Return the (x, y) coordinate for the center point of the cell that contains the specified text.  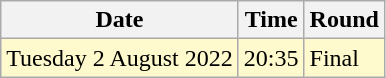
Time (271, 20)
Tuesday 2 August 2022 (120, 58)
20:35 (271, 58)
Final (344, 58)
Round (344, 20)
Date (120, 20)
